For the text-containing cell, return its midpoint in (X, Y) coordinate format. 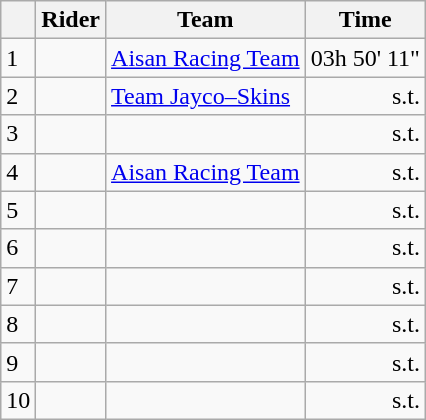
7 (18, 286)
3 (18, 134)
03h 50' 11" (365, 58)
Time (365, 20)
4 (18, 172)
5 (18, 210)
Team (206, 20)
Team Jayco–Skins (206, 96)
9 (18, 362)
Rider (71, 20)
2 (18, 96)
6 (18, 248)
1 (18, 58)
10 (18, 400)
8 (18, 324)
